Return the [x, y] coordinate for the center point of the cell that contains the specified text.  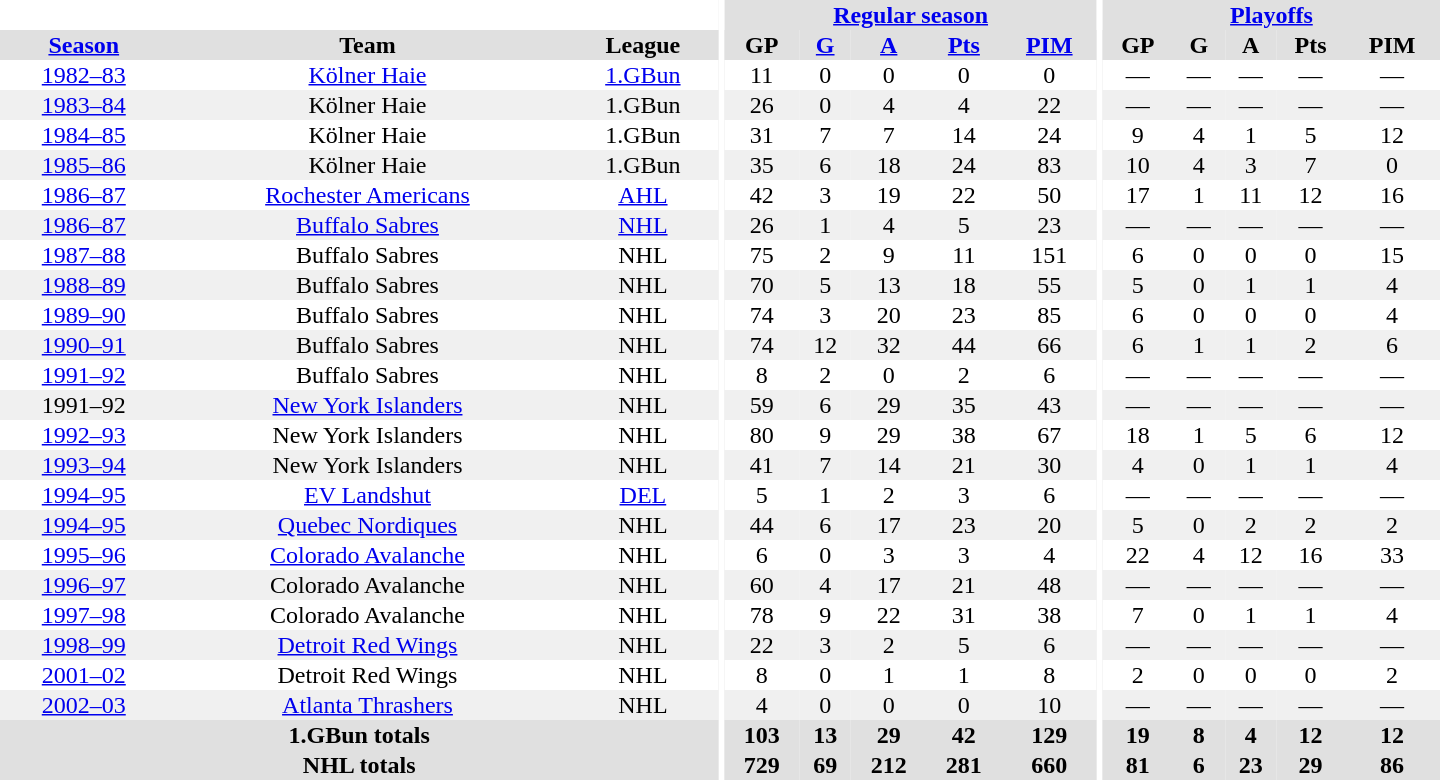
DEL [642, 495]
78 [762, 615]
1992–93 [84, 435]
48 [1049, 585]
151 [1049, 255]
86 [1392, 765]
1.GBun totals [359, 735]
Atlanta Thrashers [368, 705]
EV Landshut [368, 495]
80 [762, 435]
69 [825, 765]
League [642, 45]
75 [762, 255]
67 [1049, 435]
Season [84, 45]
Quebec Nordiques [368, 525]
729 [762, 765]
1993–94 [84, 465]
2002–03 [84, 705]
NHL totals [359, 765]
Team [368, 45]
129 [1049, 735]
1997–98 [84, 615]
43 [1049, 405]
1995–96 [84, 555]
1985–86 [84, 165]
1982–83 [84, 75]
33 [1392, 555]
70 [762, 285]
66 [1049, 345]
Playoffs [1272, 15]
85 [1049, 315]
81 [1138, 765]
1983–84 [84, 105]
660 [1049, 765]
1996–97 [84, 585]
41 [762, 465]
2001–02 [84, 675]
1987–88 [84, 255]
Regular season [910, 15]
50 [1049, 195]
281 [964, 765]
1984–85 [84, 135]
1988–89 [84, 285]
AHL [642, 195]
15 [1392, 255]
212 [888, 765]
30 [1049, 465]
103 [762, 735]
1990–91 [84, 345]
1998–99 [84, 645]
1989–90 [84, 315]
60 [762, 585]
Rochester Americans [368, 195]
83 [1049, 165]
32 [888, 345]
59 [762, 405]
55 [1049, 285]
